Determine the [x, y] coordinate at the center of the cell enclosing the given text.  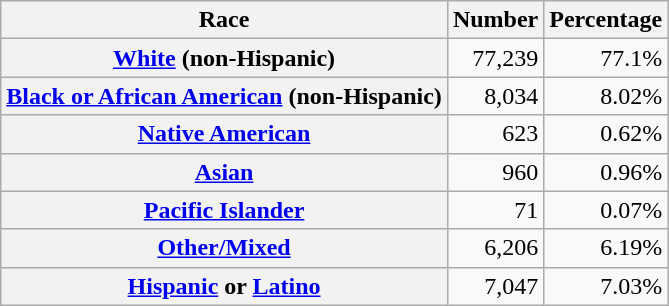
77,239 [495, 58]
6.19% [606, 248]
Pacific Islander [224, 210]
623 [495, 134]
0.96% [606, 172]
Number [495, 20]
7.03% [606, 286]
Race [224, 20]
0.62% [606, 134]
71 [495, 210]
960 [495, 172]
0.07% [606, 210]
8,034 [495, 96]
8.02% [606, 96]
6,206 [495, 248]
White (non-Hispanic) [224, 58]
Asian [224, 172]
7,047 [495, 286]
77.1% [606, 58]
Percentage [606, 20]
Native American [224, 134]
Hispanic or Latino [224, 286]
Black or African American (non-Hispanic) [224, 96]
Other/Mixed [224, 248]
